Pinpoint the cell where the given text exists, returning its [X, Y] midpoint coordinate. 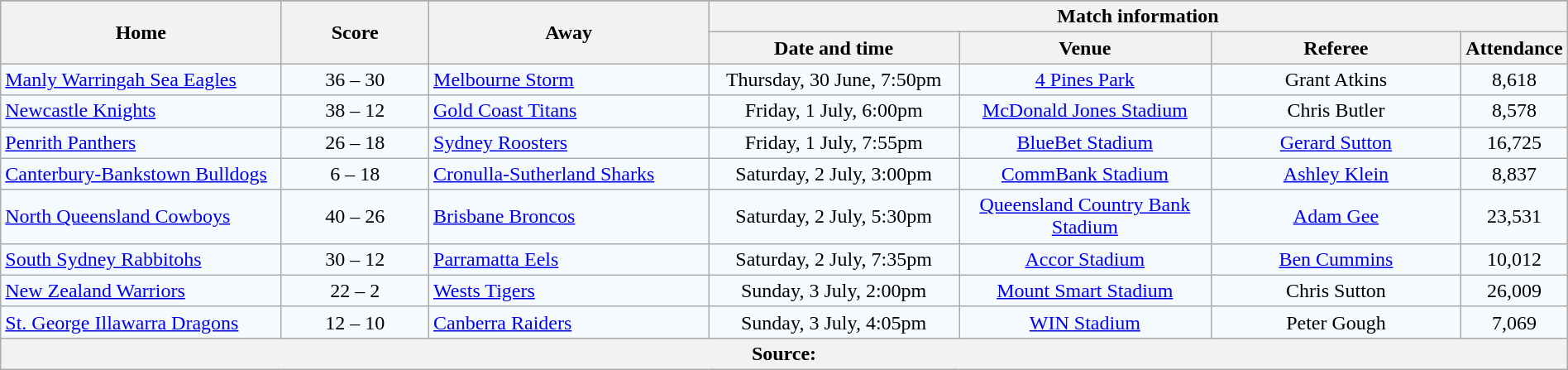
St. George Illawarra Dragons [141, 322]
Mount Smart Stadium [1085, 291]
Canberra Raiders [569, 322]
New Zealand Warriors [141, 291]
Chris Butler [1336, 111]
6 – 18 [356, 174]
23,531 [1514, 217]
Match information [1138, 17]
Canterbury-Bankstown Bulldogs [141, 174]
Away [569, 32]
40 – 26 [356, 217]
22 – 2 [356, 291]
Source: [784, 353]
Referee [1336, 48]
8,837 [1514, 174]
Peter Gough [1336, 322]
26 – 18 [356, 142]
38 – 12 [356, 111]
Ben Cummins [1336, 259]
Gold Coast Titans [569, 111]
10,012 [1514, 259]
Ashley Klein [1336, 174]
BlueBet Stadium [1085, 142]
Cronulla-Sutherland Sharks [569, 174]
16,725 [1514, 142]
McDonald Jones Stadium [1085, 111]
Melbourne Storm [569, 79]
Accor Stadium [1085, 259]
30 – 12 [356, 259]
8,618 [1514, 79]
Newcastle Knights [141, 111]
South Sydney Rabbitohs [141, 259]
Chris Sutton [1336, 291]
North Queensland Cowboys [141, 217]
Friday, 1 July, 7:55pm [834, 142]
Adam Gee [1336, 217]
Manly Warringah Sea Eagles [141, 79]
Score [356, 32]
Attendance [1514, 48]
Thursday, 30 June, 7:50pm [834, 79]
CommBank Stadium [1085, 174]
8,578 [1514, 111]
Wests Tigers [569, 291]
Saturday, 2 July, 7:35pm [834, 259]
Friday, 1 July, 6:00pm [834, 111]
WIN Stadium [1085, 322]
Sunday, 3 July, 4:05pm [834, 322]
Venue [1085, 48]
Grant Atkins [1336, 79]
Queensland Country Bank Stadium [1085, 217]
Saturday, 2 July, 5:30pm [834, 217]
Gerard Sutton [1336, 142]
7,069 [1514, 322]
Sydney Roosters [569, 142]
Home [141, 32]
Sunday, 3 July, 2:00pm [834, 291]
26,009 [1514, 291]
4 Pines Park [1085, 79]
Brisbane Broncos [569, 217]
Parramatta Eels [569, 259]
Penrith Panthers [141, 142]
Saturday, 2 July, 3:00pm [834, 174]
12 – 10 [356, 322]
36 – 30 [356, 79]
Date and time [834, 48]
